Determine the [X, Y] coordinate at the center of the cell enclosing the given text.  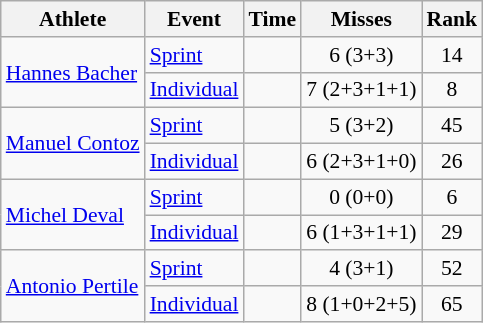
45 [452, 126]
0 (0+0) [361, 197]
26 [452, 162]
Athlete [73, 19]
Hannes Bacher [73, 72]
4 (3+1) [361, 269]
8 (1+0+2+5) [361, 304]
Time [272, 19]
5 (3+2) [361, 126]
6 (2+3+1+0) [361, 162]
Michel Deval [73, 214]
Antonio Pertile [73, 286]
14 [452, 55]
52 [452, 269]
8 [452, 90]
29 [452, 233]
6 (3+3) [361, 55]
Misses [361, 19]
65 [452, 304]
7 (2+3+1+1) [361, 90]
Event [194, 19]
6 (1+3+1+1) [361, 233]
Manuel Contoz [73, 144]
6 [452, 197]
Rank [452, 19]
